Identify which cell holds the provided text, then report its (x, y) central coordinate. 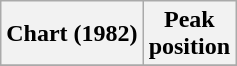
Chart (1982) (72, 34)
Peakposition (189, 34)
